For the text-containing cell, return its midpoint in [X, Y] coordinate format. 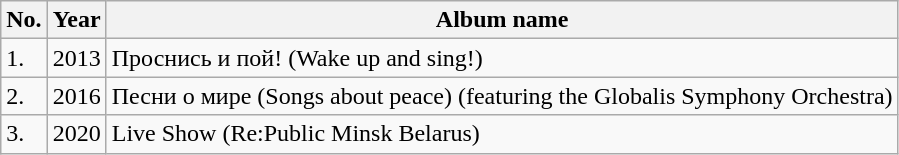
2016 [76, 96]
Проснись и пой! (Wake up and sing!) [502, 58]
No. [24, 20]
Песни о мире (Songs about peace) (featuring the Globalis Symphony Orchestra) [502, 96]
1. [24, 58]
Album name [502, 20]
3. [24, 134]
2. [24, 96]
Year [76, 20]
Live Show (Re:Public Minsk Belarus) [502, 134]
2013 [76, 58]
2020 [76, 134]
